Return the [x, y] coordinate for the center point of the cell that contains the specified text.  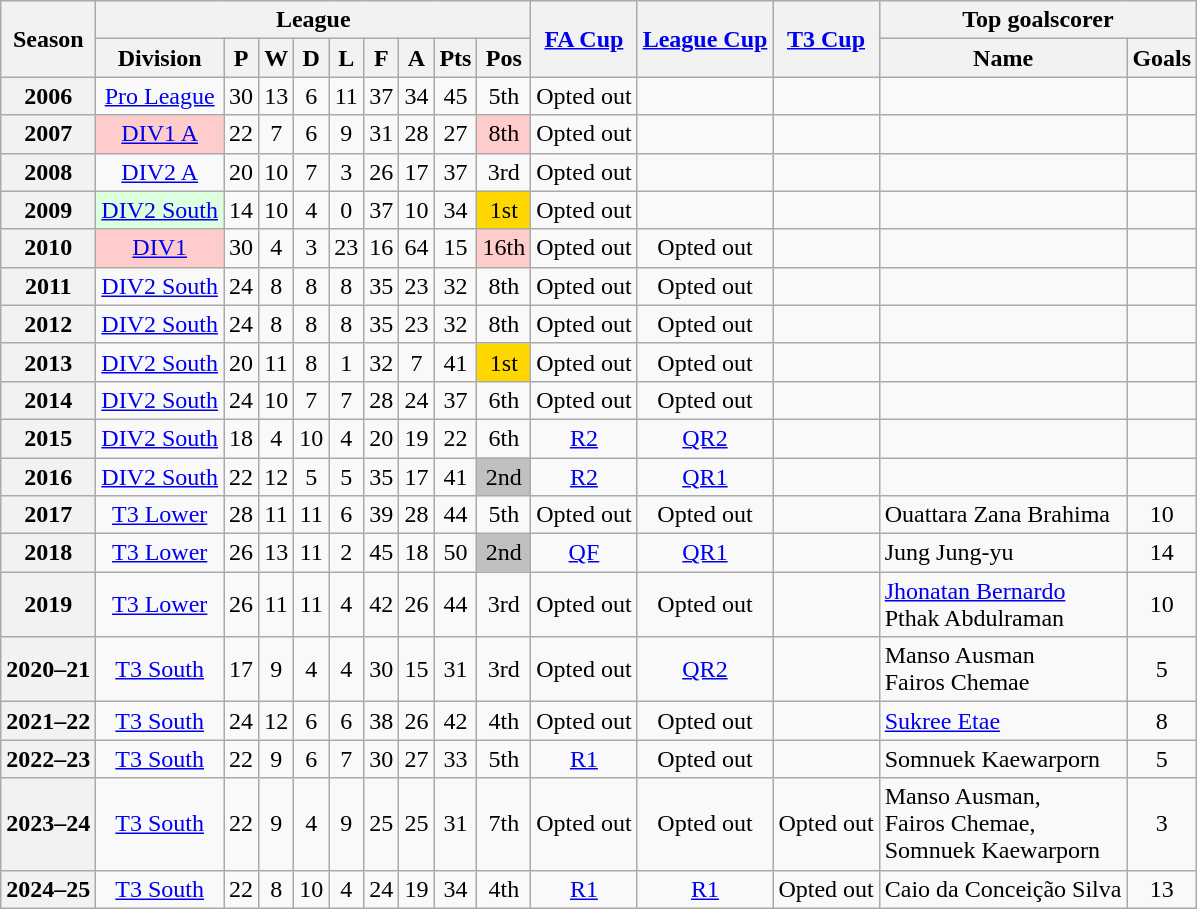
38 [382, 721]
W [276, 58]
2012 [48, 324]
Division [160, 58]
Ouattara Zana Brahima [1003, 515]
Season [48, 39]
Manso Ausman Fairos Chemae [1003, 670]
League [314, 20]
2006 [48, 96]
2021–22 [48, 721]
16 [382, 248]
2024–25 [48, 889]
QF [584, 553]
T3 Cup [826, 39]
F [382, 58]
Top goalscorer [1038, 20]
1 [346, 362]
League Cup [705, 39]
33 [456, 759]
DIV1 A [160, 134]
Goals [1162, 58]
2 [346, 553]
2017 [48, 515]
50 [456, 553]
2020–21 [48, 670]
2019 [48, 604]
16th [504, 248]
0 [346, 210]
A [416, 58]
L [346, 58]
Manso Ausman, Fairos Chemae, Somnuek Kaewarporn [1003, 824]
2007 [48, 134]
64 [416, 248]
Pos [504, 58]
2010 [48, 248]
2016 [48, 477]
P [242, 58]
2018 [48, 553]
FA Cup [584, 39]
Pts [456, 58]
2013 [48, 362]
Pro League [160, 96]
2022–23 [48, 759]
2014 [48, 400]
2008 [48, 172]
Sukree Etae [1003, 721]
DIV2 A [160, 172]
2011 [48, 286]
Jhonatan Bernardo Pthak Abdulraman [1003, 604]
Caio da Conceição Silva [1003, 889]
2015 [48, 438]
7th [504, 824]
Name [1003, 58]
39 [382, 515]
2009 [48, 210]
DIV1 [160, 248]
Somnuek Kaewarporn [1003, 759]
D [312, 58]
Jung Jung-yu [1003, 553]
2023–24 [48, 824]
